Locate the cell with the specified text and output its (x, y) center coordinate. 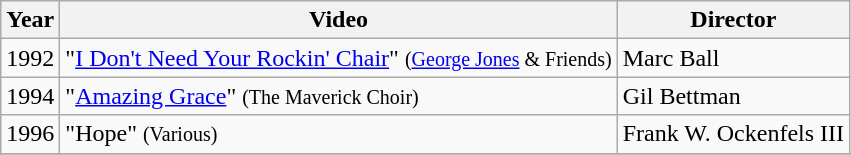
Marc Ball (733, 58)
Year (30, 20)
Director (733, 20)
Frank W. Ockenfels III (733, 134)
"Hope" (Various) (338, 134)
1996 (30, 134)
"Amazing Grace" (The Maverick Choir) (338, 96)
Video (338, 20)
Gil Bettman (733, 96)
1992 (30, 58)
"I Don't Need Your Rockin' Chair" (George Jones & Friends) (338, 58)
1994 (30, 96)
